Output the (x, y) coordinate of the center of the cell containing the given text.  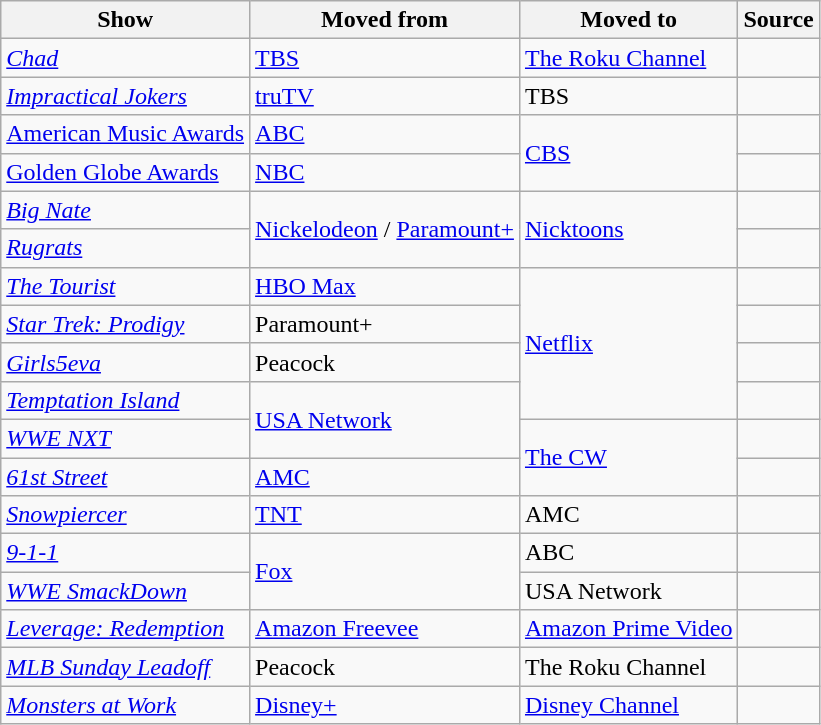
Golden Globe Awards (126, 172)
Rugrats (126, 248)
Chad (126, 58)
9-1-1 (126, 553)
Moved from (385, 20)
Paramount+ (385, 324)
Nickelodeon / Paramount+ (385, 229)
Amazon Prime Video (628, 629)
61st Street (126, 477)
Star Trek: Prodigy (126, 324)
WWE NXT (126, 438)
Monsters at Work (126, 705)
Show (126, 20)
CBS (628, 153)
Girls5eva (126, 362)
Nicktoons (628, 229)
Temptation Island (126, 400)
Leverage: Redemption (126, 629)
truTV (385, 96)
TNT (385, 515)
Impractical Jokers (126, 96)
Amazon Freevee (385, 629)
Moved to (628, 20)
NBC (385, 172)
MLB Sunday Leadoff (126, 667)
Netflix (628, 343)
Disney Channel (628, 705)
Disney+ (385, 705)
WWE SmackDown (126, 591)
Source (778, 20)
Snowpiercer (126, 515)
American Music Awards (126, 134)
The CW (628, 457)
HBO Max (385, 286)
Fox (385, 572)
The Tourist (126, 286)
Big Nate (126, 210)
